Scan for the cell matching the given text and deliver its [x, y] coordinate at center. 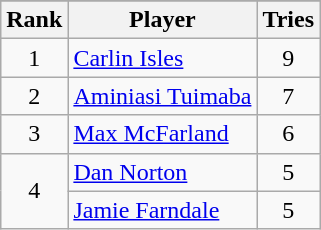
Aminiasi Tuimaba [162, 96]
9 [288, 58]
2 [34, 96]
Jamie Farndale [162, 210]
Carlin Isles [162, 58]
Rank [34, 20]
4 [34, 191]
Dan Norton [162, 172]
1 [34, 58]
Player [162, 20]
6 [288, 134]
Tries [288, 20]
Max McFarland [162, 134]
3 [34, 134]
7 [288, 96]
